Find where the given text appears and provide that cell's center as (x, y) coordinate. 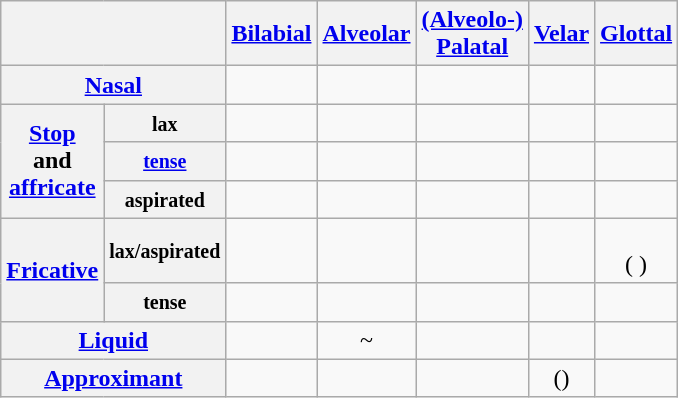
lax (165, 123)
lax/aspirated (165, 250)
Velar (561, 34)
Fricative (52, 270)
~ (366, 340)
aspirated (165, 199)
Nasal (114, 85)
( ) (636, 250)
Bilabial (272, 34)
() (561, 378)
Glottal (636, 34)
Approximant (114, 378)
(Alveolo-)Palatal (472, 34)
Stop andaffricate (52, 161)
Alveolar (366, 34)
Liquid (114, 340)
